Extract the [X, Y] coordinate from the center of the cell holding the provided text.  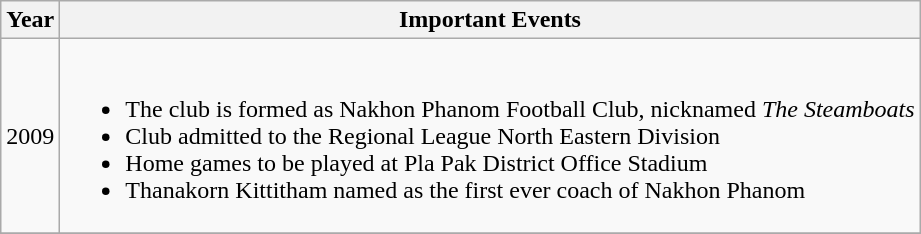
Year [30, 20]
Important Events [490, 20]
2009 [30, 136]
